Return (x, y) of the center of cell containing provided text 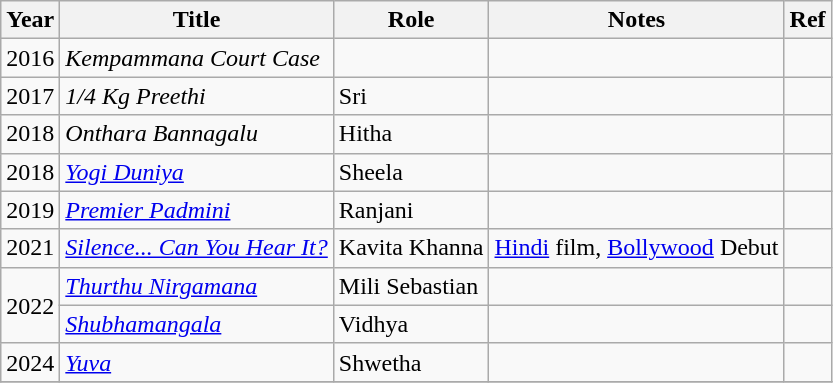
Premier Padmini (196, 210)
Sheela (411, 172)
Mili Sebastian (411, 286)
Hitha (411, 134)
Notes (636, 20)
2016 (30, 58)
Vidhya (411, 324)
Yuva (196, 362)
Year (30, 20)
Kavita Khanna (411, 248)
Yogi Duniya (196, 172)
Role (411, 20)
2019 (30, 210)
Kempammana Court Case (196, 58)
1/4 Kg Preethi (196, 96)
Onthara Bannagalu (196, 134)
2017 (30, 96)
Thurthu Nirgamana (196, 286)
Ref (808, 20)
2024 (30, 362)
Ranjani (411, 210)
Hindi film, Bollywood Debut (636, 248)
Title (196, 20)
Sri (411, 96)
2021 (30, 248)
Shubhamangala (196, 324)
Silence... Can You Hear It? (196, 248)
Shwetha (411, 362)
2022 (30, 305)
